From the cell containing the given text, extract its center point as (x, y) coordinate. 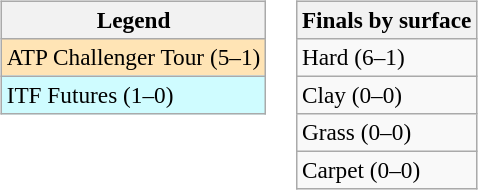
Carpet (0–0) (387, 171)
Hard (6–1) (387, 57)
Legend (133, 20)
ITF Futures (1–0) (133, 95)
ATP Challenger Tour (5–1) (133, 57)
Clay (0–0) (387, 95)
Finals by surface (387, 20)
Grass (0–0) (387, 133)
